Determine the [X, Y] coordinate at the center of the cell enclosing the given text.  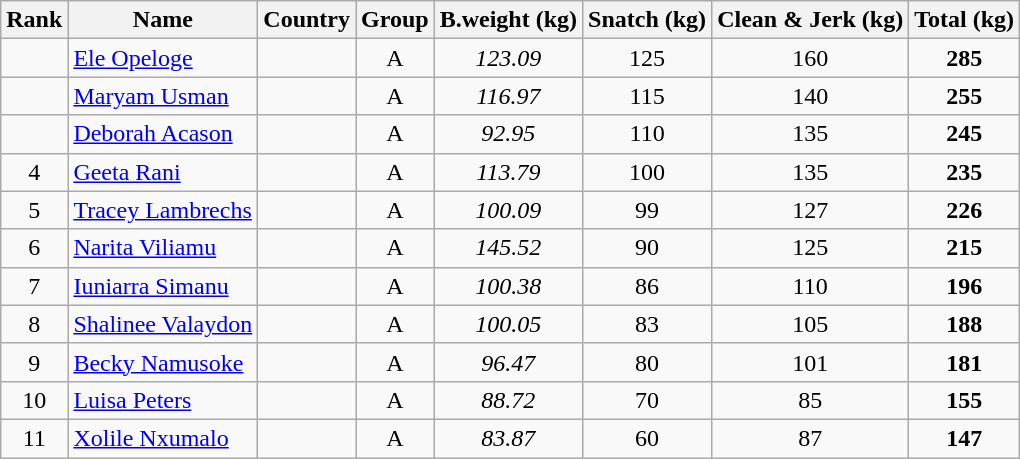
100.05 [508, 324]
140 [810, 96]
116.97 [508, 96]
6 [34, 248]
160 [810, 58]
10 [34, 400]
123.09 [508, 58]
11 [34, 438]
235 [964, 172]
85 [810, 400]
155 [964, 400]
Narita Viliamu [163, 248]
Luisa Peters [163, 400]
147 [964, 438]
Rank [34, 20]
86 [648, 286]
255 [964, 96]
Shalinee Valaydon [163, 324]
113.79 [508, 172]
4 [34, 172]
Geeta Rani [163, 172]
181 [964, 362]
Total (kg) [964, 20]
5 [34, 210]
8 [34, 324]
Ele Opeloge [163, 58]
245 [964, 134]
196 [964, 286]
101 [810, 362]
285 [964, 58]
83 [648, 324]
83.87 [508, 438]
80 [648, 362]
226 [964, 210]
9 [34, 362]
Clean & Jerk (kg) [810, 20]
127 [810, 210]
215 [964, 248]
90 [648, 248]
B.weight (kg) [508, 20]
88.72 [508, 400]
7 [34, 286]
Becky Namusoke [163, 362]
Iuniarra Simanu [163, 286]
Snatch (kg) [648, 20]
100.09 [508, 210]
Name [163, 20]
145.52 [508, 248]
105 [810, 324]
Deborah Acason [163, 134]
115 [648, 96]
92.95 [508, 134]
Maryam Usman [163, 96]
99 [648, 210]
70 [648, 400]
188 [964, 324]
Tracey Lambrechs [163, 210]
100 [648, 172]
87 [810, 438]
100.38 [508, 286]
Country [307, 20]
Group [396, 20]
60 [648, 438]
96.47 [508, 362]
Xolile Nxumalo [163, 438]
